Locate the cell with the specified text and output its [X, Y] center coordinate. 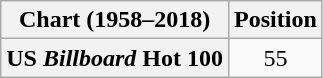
US Billboard Hot 100 [115, 58]
55 [276, 58]
Chart (1958–2018) [115, 20]
Position [276, 20]
